Capture the cell that displays the provided text and extract its (x, y) central coordinate. 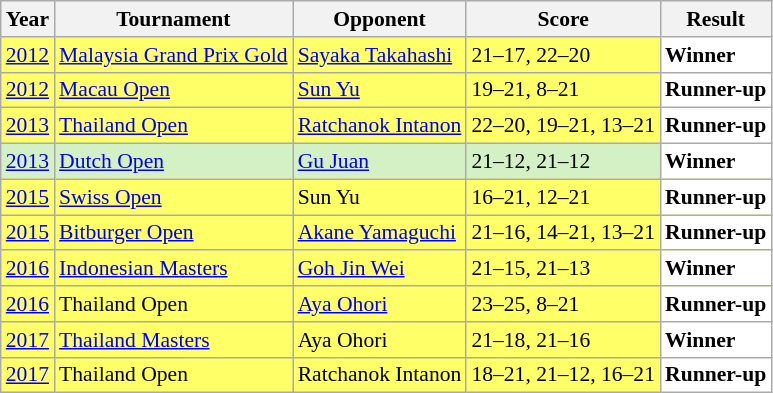
Bitburger Open (174, 233)
21–18, 21–16 (563, 340)
Opponent (380, 19)
Tournament (174, 19)
16–21, 12–21 (563, 197)
18–21, 21–12, 16–21 (563, 375)
22–20, 19–21, 13–21 (563, 126)
Result (716, 19)
21–12, 21–12 (563, 162)
Indonesian Masters (174, 269)
Swiss Open (174, 197)
Gu Juan (380, 162)
19–21, 8–21 (563, 90)
21–15, 21–13 (563, 269)
Akane Yamaguchi (380, 233)
Dutch Open (174, 162)
21–17, 22–20 (563, 55)
Goh Jin Wei (380, 269)
Malaysia Grand Prix Gold (174, 55)
Year (28, 19)
Thailand Masters (174, 340)
Macau Open (174, 90)
23–25, 8–21 (563, 304)
21–16, 14–21, 13–21 (563, 233)
Score (563, 19)
Sayaka Takahashi (380, 55)
